Pinpoint the cell where the given text exists, returning its (X, Y) midpoint coordinate. 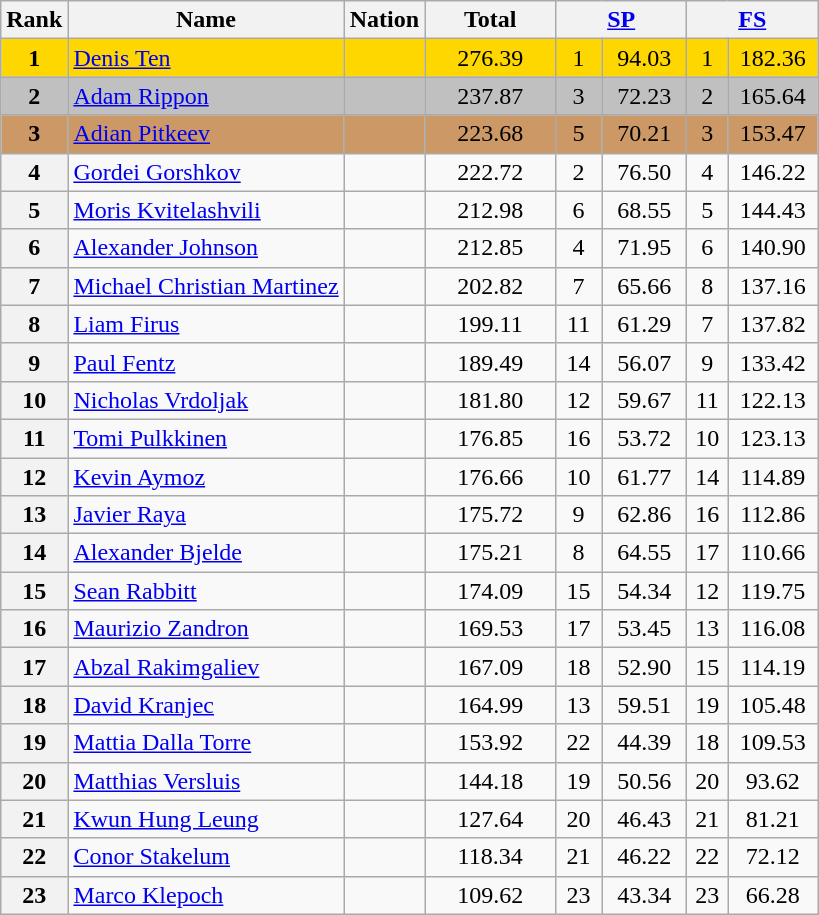
43.34 (644, 895)
64.55 (644, 553)
222.72 (490, 172)
189.49 (490, 362)
Matthias Versluis (206, 781)
72.12 (773, 857)
137.16 (773, 286)
Kwun Hung Leung (206, 819)
Nation (384, 20)
119.75 (773, 591)
110.66 (773, 553)
276.39 (490, 58)
122.13 (773, 400)
144.43 (773, 210)
181.80 (490, 400)
174.09 (490, 591)
153.47 (773, 134)
Adian Pitkeev (206, 134)
94.03 (644, 58)
SP (622, 20)
Sean Rabbitt (206, 591)
Adam Rippon (206, 96)
Rank (34, 20)
Tomi Pulkkinen (206, 438)
Nicholas Vrdoljak (206, 400)
72.23 (644, 96)
118.34 (490, 857)
59.51 (644, 705)
61.29 (644, 324)
175.72 (490, 515)
62.86 (644, 515)
46.22 (644, 857)
Mattia Dalla Torre (206, 743)
146.22 (773, 172)
Conor Stakelum (206, 857)
Denis Ten (206, 58)
65.66 (644, 286)
114.89 (773, 477)
Alexander Bjelde (206, 553)
Moris Kvitelashvili (206, 210)
109.62 (490, 895)
53.72 (644, 438)
Alexander Johnson (206, 248)
Paul Fentz (206, 362)
137.82 (773, 324)
71.95 (644, 248)
David Kranjec (206, 705)
46.43 (644, 819)
153.92 (490, 743)
123.13 (773, 438)
50.56 (644, 781)
53.45 (644, 629)
54.34 (644, 591)
56.07 (644, 362)
Abzal Rakimgaliev (206, 667)
61.77 (644, 477)
182.36 (773, 58)
140.90 (773, 248)
52.90 (644, 667)
FS (752, 20)
175.21 (490, 553)
Liam Firus (206, 324)
76.50 (644, 172)
176.85 (490, 438)
176.66 (490, 477)
81.21 (773, 819)
169.53 (490, 629)
109.53 (773, 743)
202.82 (490, 286)
167.09 (490, 667)
212.98 (490, 210)
199.11 (490, 324)
212.85 (490, 248)
105.48 (773, 705)
68.55 (644, 210)
112.86 (773, 515)
59.67 (644, 400)
66.28 (773, 895)
93.62 (773, 781)
116.08 (773, 629)
Maurizio Zandron (206, 629)
Marco Klepoch (206, 895)
Kevin Aymoz (206, 477)
Gordei Gorshkov (206, 172)
Michael Christian Martinez (206, 286)
70.21 (644, 134)
Name (206, 20)
165.64 (773, 96)
164.99 (490, 705)
144.18 (490, 781)
Javier Raya (206, 515)
Total (490, 20)
114.19 (773, 667)
133.42 (773, 362)
223.68 (490, 134)
44.39 (644, 743)
127.64 (490, 819)
237.87 (490, 96)
